Pinpoint the cell where the given text exists, returning its (x, y) midpoint coordinate. 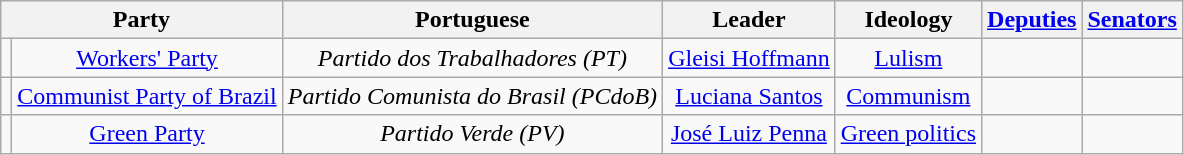
José Luiz Penna (750, 134)
Workers' Party (147, 58)
Deputies (1032, 20)
Communism (908, 96)
Gleisi Hoffmann (750, 58)
Partido Comunista do Brasil (PCdoB) (472, 96)
Partido dos Trabalhadores (PT) (472, 58)
Partido Verde (PV) (472, 134)
Portuguese (472, 20)
Green politics (908, 134)
Party (142, 20)
Ideology (908, 20)
Luciana Santos (750, 96)
Green Party (147, 134)
Lulism (908, 58)
Leader (750, 20)
Senators (1132, 20)
Communist Party of Brazil (147, 96)
